From the cell containing the given text, extract its center point as (x, y) coordinate. 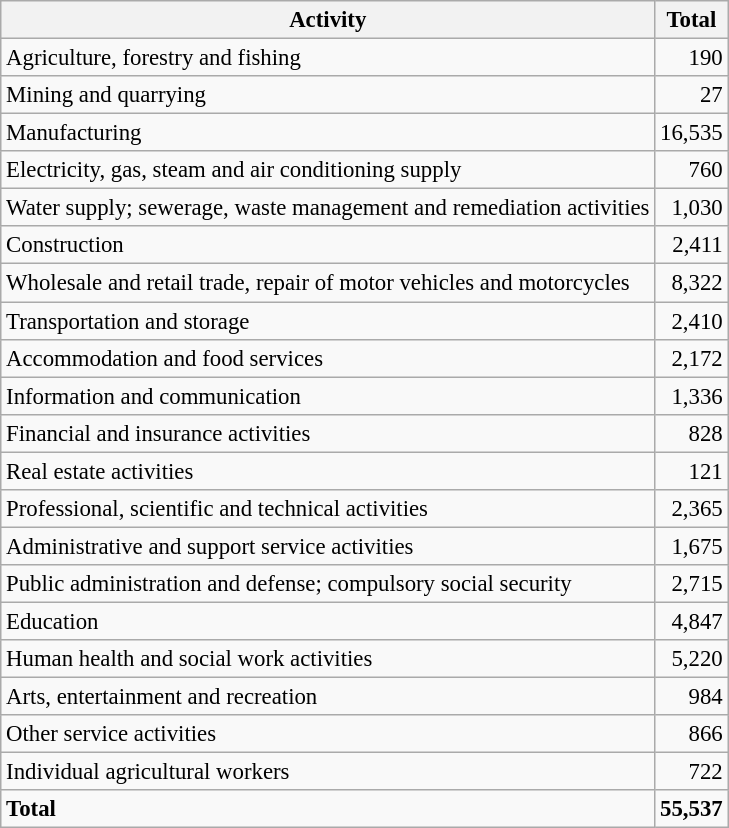
Individual agricultural workers (328, 772)
121 (692, 471)
Activity (328, 20)
190 (692, 58)
Real estate activities (328, 471)
Education (328, 621)
8,322 (692, 283)
2,172 (692, 358)
Wholesale and retail trade, repair of motor vehicles and motorcycles (328, 283)
Public administration and defense; compulsory social security (328, 584)
Human health and social work activities (328, 659)
Manufacturing (328, 133)
2,411 (692, 245)
5,220 (692, 659)
Accommodation and food services (328, 358)
Agriculture, forestry and fishing (328, 58)
Administrative and support service activities (328, 546)
2,715 (692, 584)
Water supply; sewerage, waste management and remediation activities (328, 208)
828 (692, 433)
4,847 (692, 621)
Construction (328, 245)
27 (692, 95)
Arts, entertainment and recreation (328, 697)
1,336 (692, 396)
Electricity, gas, steam and air conditioning supply (328, 170)
1,675 (692, 546)
1,030 (692, 208)
Other service activities (328, 734)
Information and communication (328, 396)
55,537 (692, 809)
2,365 (692, 509)
984 (692, 697)
16,535 (692, 133)
Financial and insurance activities (328, 433)
760 (692, 170)
Mining and quarrying (328, 95)
Transportation and storage (328, 321)
Professional, scientific and technical activities (328, 509)
2,410 (692, 321)
866 (692, 734)
722 (692, 772)
